Search for the cell housing the specified text and yield its [x, y] center coordinate. 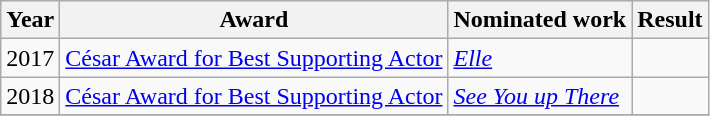
2017 [30, 58]
Nominated work [540, 20]
Result [670, 20]
See You up There [540, 96]
2018 [30, 96]
Year [30, 20]
Elle [540, 58]
Award [254, 20]
